Identify which cell holds the provided text, then report its (x, y) central coordinate. 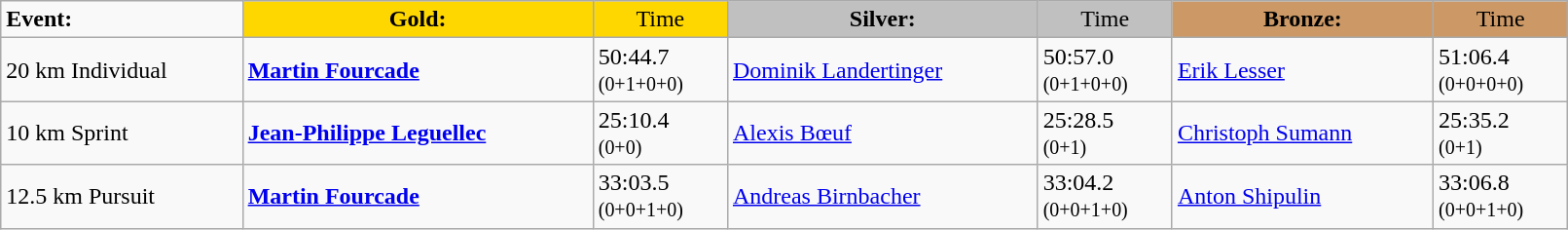
33:06.8(0+0+1+0) (1500, 197)
51:06.4(0+0+0+0) (1500, 70)
33:03.5(0+0+1+0) (660, 197)
Christoph Sumann (1302, 133)
25:35.2(0+1) (1500, 133)
Andreas Birnbacher (882, 197)
25:28.5(0+1) (1105, 133)
Event: (122, 19)
50:57.0(0+1+0+0) (1105, 70)
Erik Lesser (1302, 70)
Jean-Philippe Leguellec (418, 133)
Anton Shipulin (1302, 197)
25:10.4(0+0) (660, 133)
Gold: (418, 19)
12.5 km Pursuit (122, 197)
Silver: (882, 19)
Alexis Bœuf (882, 133)
33:04.2(0+0+1+0) (1105, 197)
Bronze: (1302, 19)
20 km Individual (122, 70)
10 km Sprint (122, 133)
50:44.7(0+1+0+0) (660, 70)
Dominik Landertinger (882, 70)
